Capture the cell that displays the provided text and extract its (X, Y) central coordinate. 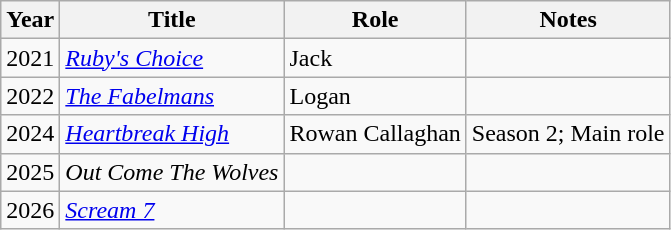
Year (30, 20)
2021 (30, 58)
Title (172, 20)
2022 (30, 96)
Notes (568, 20)
Rowan Callaghan (375, 134)
2026 (30, 210)
Ruby's Choice (172, 58)
2025 (30, 172)
Heartbreak High (172, 134)
Role (375, 20)
Season 2; Main role (568, 134)
Jack (375, 58)
Logan (375, 96)
Out Come The Wolves (172, 172)
2024 (30, 134)
The Fabelmans (172, 96)
Scream 7 (172, 210)
